Find where the given text appears and provide that cell's center as (X, Y) coordinate. 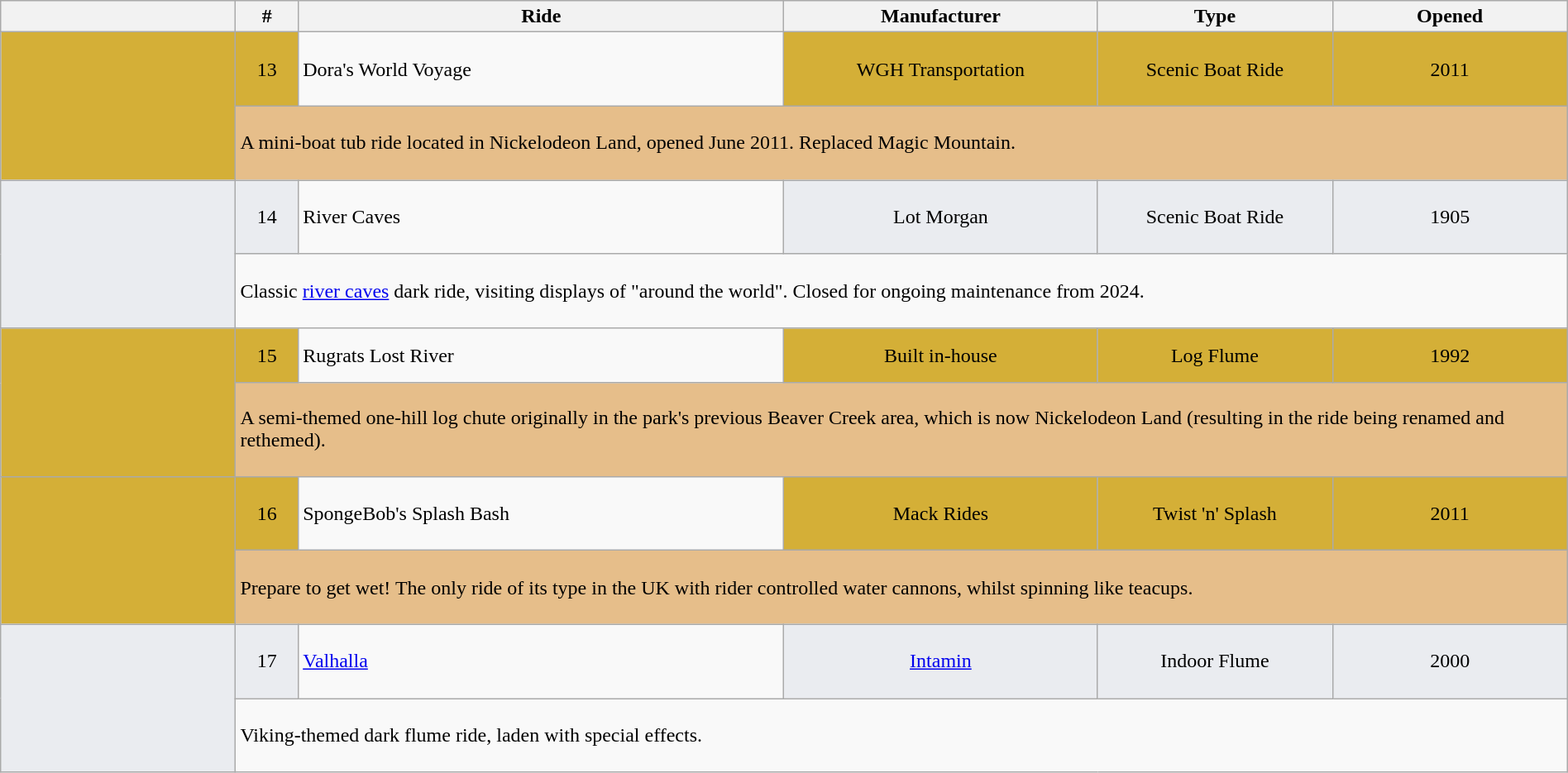
WGH Transportation (941, 69)
Built in-house (941, 355)
Intamin (941, 661)
Rugrats Lost River (541, 355)
Manufacturer (941, 17)
16 (267, 513)
Prepare to get wet! The only ride of its type in the UK with rider controlled water cannons, whilst spinning like teacups. (901, 588)
2000 (1450, 661)
Mack Rides (941, 513)
Log Flume (1215, 355)
Type (1215, 17)
14 (267, 217)
Valhalla (541, 661)
1992 (1450, 355)
Classic river caves dark ride, visiting displays of "around the world". Closed for ongoing maintenance from 2024. (901, 291)
13 (267, 69)
SpongeBob's Splash Bash (541, 513)
Ride (541, 17)
Viking-themed dark flume ride, laden with special effects. (901, 736)
15 (267, 355)
Dora's World Voyage (541, 69)
# (267, 17)
A mini-boat tub ride located in Nickelodeon Land, opened June 2011. Replaced Magic Mountain. (901, 143)
Opened (1450, 17)
Indoor Flume (1215, 661)
1905 (1450, 217)
Twist 'n' Splash (1215, 513)
17 (267, 661)
Lot Morgan (941, 217)
River Caves (541, 217)
